Extract the [x, y] coordinate from the center of the cell holding the provided text.  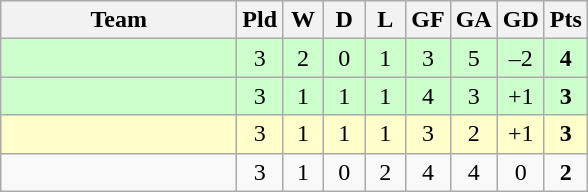
D [344, 20]
L [386, 20]
GF [428, 20]
GD [520, 20]
Pld [260, 20]
GA [474, 20]
Pts [566, 20]
5 [474, 58]
W [304, 20]
Team [119, 20]
–2 [520, 58]
